From the cell containing the given text, extract its center point as [X, Y] coordinate. 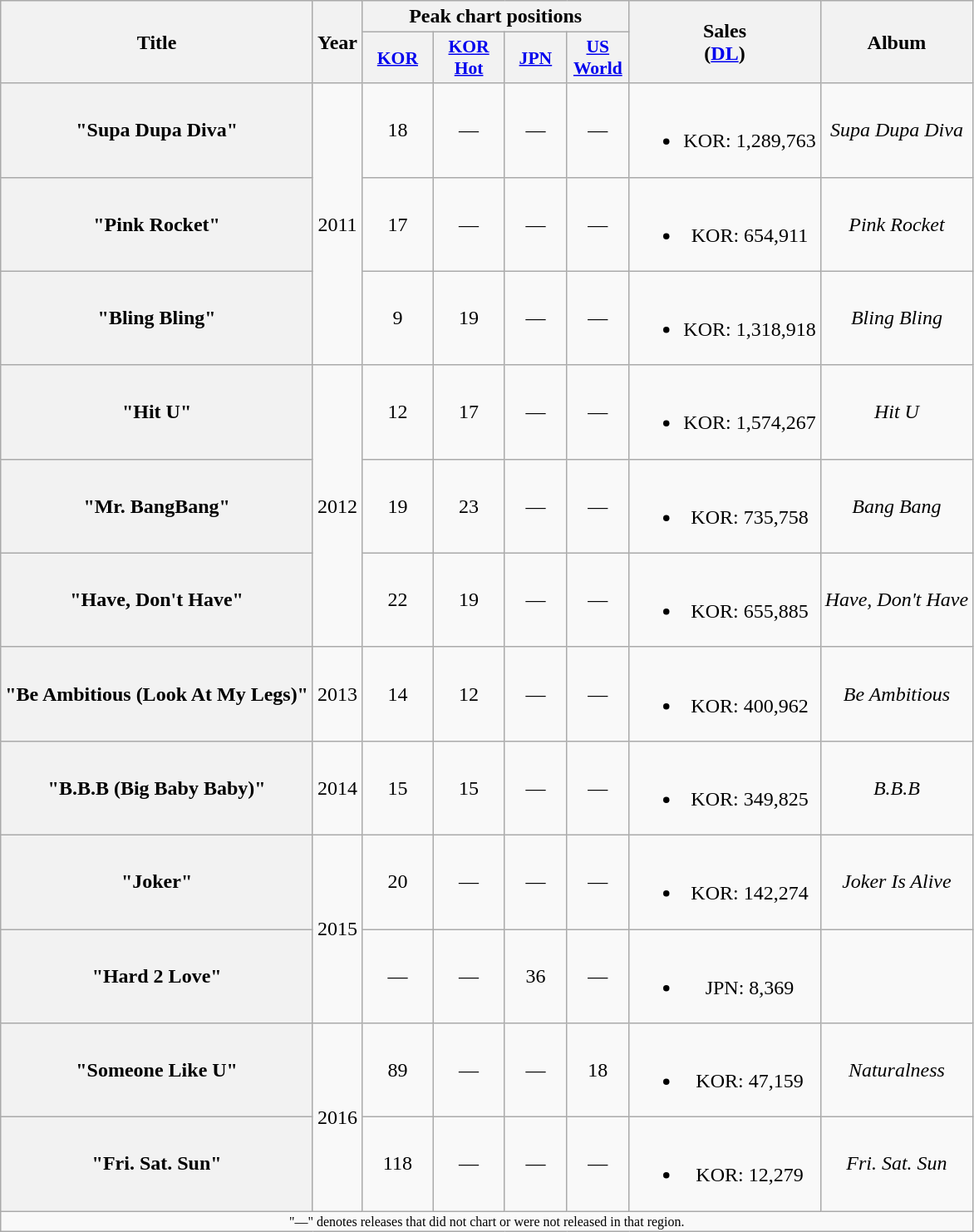
Have, Don't Have [896, 600]
Year [337, 42]
"Bling Bling" [157, 318]
KOR: 1,289,763 [725, 130]
"Hard 2 Love" [157, 976]
"Have, Don't Have" [157, 600]
KOR [398, 58]
Be Ambitious [896, 693]
Joker Is Alive [896, 881]
JPN: 8,369 [725, 976]
KOR: 655,885 [725, 600]
KOR: 735,758 [725, 505]
"Joker" [157, 881]
B.B.B [896, 788]
"Supa Dupa Diva" [157, 130]
Supa Dupa Diva [896, 130]
Bang Bang [896, 505]
36 [535, 976]
89 [398, 1071]
118 [398, 1164]
2012 [337, 505]
Fri. Sat. Sun [896, 1164]
2011 [337, 224]
14 [398, 693]
Sales(DL) [725, 42]
2015 [337, 929]
JPN [535, 58]
Hit U [896, 412]
22 [398, 600]
"Mr. BangBang" [157, 505]
"Hit U" [157, 412]
KOR: 47,159 [725, 1071]
KOR: 400,962 [725, 693]
Bling Bling [896, 318]
Peak chart positions [495, 17]
KOR: 1,574,267 [725, 412]
Pink Rocket [896, 224]
"—" denotes releases that did not chart or were not released in that region. [487, 1221]
KOR: 142,274 [725, 881]
Album [896, 42]
KOR: 1,318,918 [725, 318]
23 [469, 505]
"Someone Like U" [157, 1071]
KOR Hot [469, 58]
9 [398, 318]
KOR: 654,911 [725, 224]
2013 [337, 693]
Title [157, 42]
2016 [337, 1117]
"Be Ambitious (Look At My Legs)" [157, 693]
KOR: 349,825 [725, 788]
US World [598, 58]
20 [398, 881]
"Pink Rocket" [157, 224]
"Fri. Sat. Sun" [157, 1164]
Naturalness [896, 1071]
KOR: 12,279 [725, 1164]
2014 [337, 788]
"B.B.B (Big Baby Baby)" [157, 788]
